Locate the cell with the specified text and output its (x, y) center coordinate. 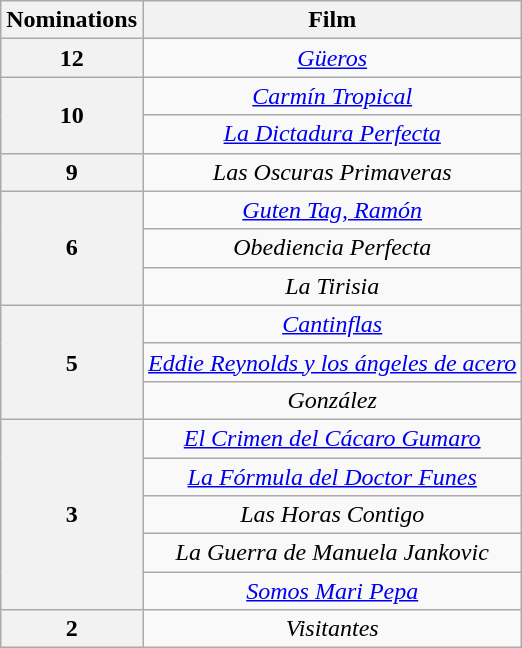
Cantinflas (332, 324)
9 (72, 172)
La Tirisia (332, 286)
Las Horas Contigo (332, 515)
6 (72, 248)
Guten Tag, Ramón (332, 210)
La Guerra de Manuela Jankovic (332, 553)
5 (72, 362)
2 (72, 629)
Somos Mari Pepa (332, 591)
Eddie Reynolds y los ángeles de acero (332, 362)
Nominations (72, 20)
Obediencia Perfecta (332, 248)
12 (72, 58)
10 (72, 115)
Güeros (332, 58)
Film (332, 20)
El Crimen del Cácaro Gumaro (332, 438)
La Fórmula del Doctor Funes (332, 477)
Las Oscuras Primaveras (332, 172)
Visitantes (332, 629)
Carmín Tropical (332, 96)
3 (72, 514)
González (332, 400)
La Dictadura Perfecta (332, 134)
